Capture the cell that displays the provided text and extract its (x, y) central coordinate. 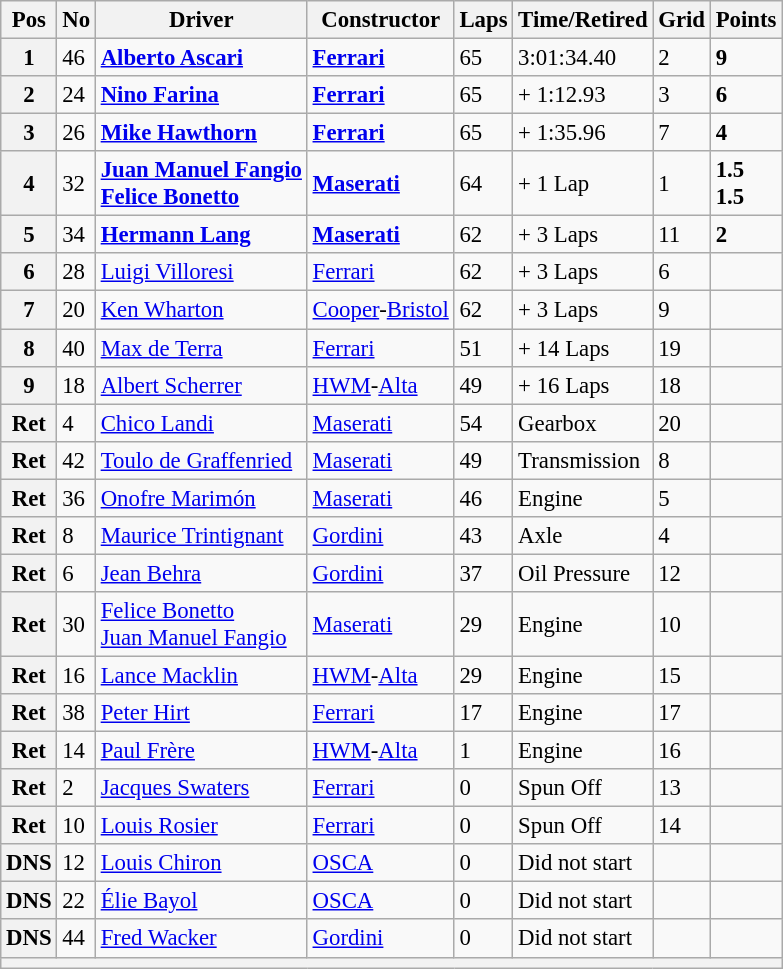
+ 1 Lap (583, 184)
51 (484, 348)
1.51.5 (746, 184)
No (76, 20)
Maurice Trintignant (201, 536)
Luigi Villoresi (201, 273)
64 (484, 184)
Albert Scherrer (201, 385)
Max de Terra (201, 348)
Transmission (583, 460)
36 (76, 498)
Lance Macklin (201, 675)
Paul Frère (201, 751)
Oil Pressure (583, 573)
3:01:34.40 (583, 58)
30 (76, 624)
54 (484, 423)
Jean Behra (201, 573)
Louis Rosier (201, 826)
+ 1:35.96 (583, 133)
Pos (29, 20)
43 (484, 536)
13 (682, 788)
Time/Retired (583, 20)
15 (682, 675)
Laps (484, 20)
Grid (682, 20)
Peter Hirt (201, 713)
Jacques Swaters (201, 788)
38 (76, 713)
Chico Landi (201, 423)
42 (76, 460)
Hermann Lang (201, 235)
Axle (583, 536)
22 (76, 901)
Nino Farina (201, 95)
Mike Hawthorn (201, 133)
Felice Bonetto Juan Manuel Fangio (201, 624)
Alberto Ascari (201, 58)
11 (682, 235)
Ken Wharton (201, 310)
Cooper-Bristol (380, 310)
Constructor (380, 20)
Juan Manuel Fangio Felice Bonetto (201, 184)
Onofre Marimón (201, 498)
+ 1:12.93 (583, 95)
34 (76, 235)
Gearbox (583, 423)
Points (746, 20)
+ 14 Laps (583, 348)
Toulo de Graffenried (201, 460)
19 (682, 348)
32 (76, 184)
+ 16 Laps (583, 385)
28 (76, 273)
24 (76, 95)
Driver (201, 20)
37 (484, 573)
Élie Bayol (201, 901)
40 (76, 348)
Louis Chiron (201, 863)
Fred Wacker (201, 939)
44 (76, 939)
26 (76, 133)
